Capture the cell that displays the provided text and extract its [x, y] central coordinate. 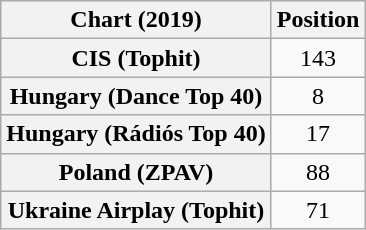
88 [318, 172]
17 [318, 134]
Hungary (Dance Top 40) [136, 96]
143 [318, 58]
Poland (ZPAV) [136, 172]
Ukraine Airplay (Tophit) [136, 210]
Chart (2019) [136, 20]
Position [318, 20]
CIS (Tophit) [136, 58]
8 [318, 96]
Hungary (Rádiós Top 40) [136, 134]
71 [318, 210]
